Search for the cell housing the specified text and yield its (x, y) center coordinate. 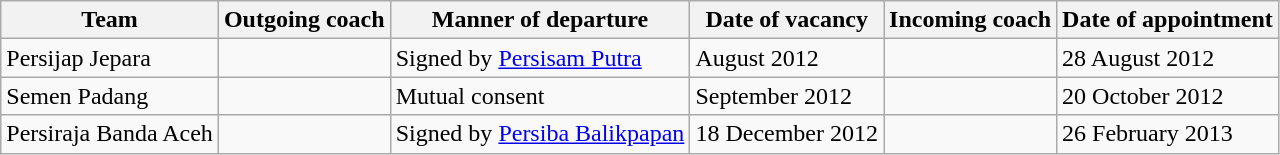
Mutual consent (540, 96)
Signed by Persisam Putra (540, 58)
Outgoing coach (304, 20)
Incoming coach (970, 20)
Date of appointment (1168, 20)
Date of vacancy (787, 20)
Persijap Jepara (110, 58)
Manner of departure (540, 20)
Team (110, 20)
28 August 2012 (1168, 58)
Signed by Persiba Balikpapan (540, 134)
20 October 2012 (1168, 96)
September 2012 (787, 96)
18 December 2012 (787, 134)
Semen Padang (110, 96)
August 2012 (787, 58)
26 February 2013 (1168, 134)
Persiraja Banda Aceh (110, 134)
